Identify which cell holds the provided text, then report its [X, Y] central coordinate. 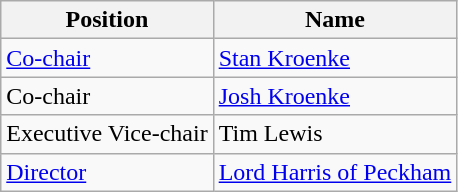
Tim Lewis [335, 134]
Director [107, 172]
Lord Harris of Peckham [335, 172]
Executive Vice-chair [107, 134]
Josh Kroenke [335, 96]
Name [335, 20]
Position [107, 20]
Stan Kroenke [335, 58]
